Locate the cell with the specified text and output its (X, Y) center coordinate. 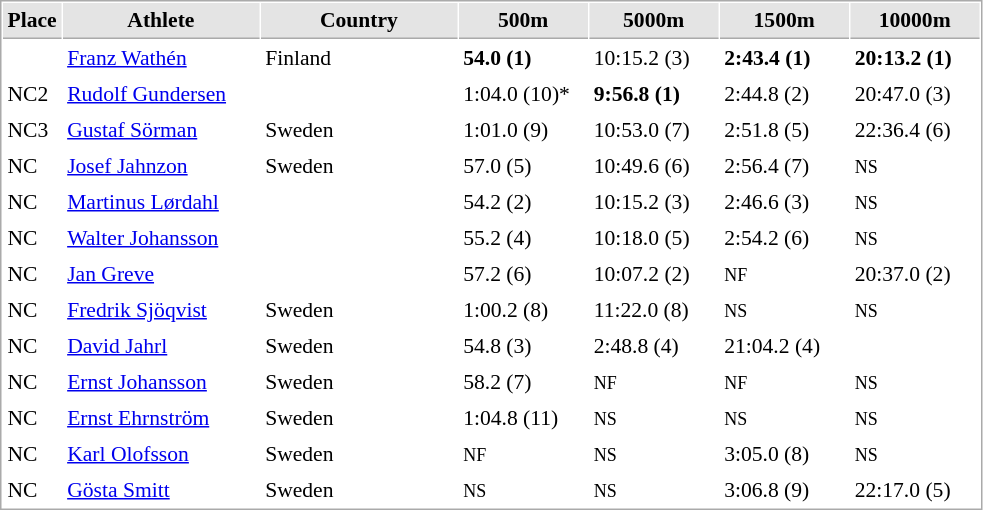
57.2 (6) (524, 273)
2:46.6 (3) (784, 201)
55.2 (4) (524, 237)
Karl Olofsson (161, 453)
54.8 (3) (524, 345)
10:53.0 (7) (654, 129)
Place (32, 21)
20:37.0 (2) (914, 273)
1:00.2 (8) (524, 309)
22:36.4 (6) (914, 129)
David Jahrl (161, 345)
54.2 (2) (524, 201)
57.0 (5) (524, 165)
Gösta Smitt (161, 489)
1:04.0 (10)* (524, 93)
Ernst Ehrnström (161, 417)
Jan Greve (161, 273)
11:22.0 (8) (654, 309)
500m (524, 21)
2:44.8 (2) (784, 93)
Gustaf Sörman (161, 129)
Fredrik Sjöqvist (161, 309)
1:04.8 (11) (524, 417)
NC2 (32, 93)
5000m (654, 21)
58.2 (7) (524, 381)
1500m (784, 21)
10:49.6 (6) (654, 165)
2:56.4 (7) (784, 165)
22:17.0 (5) (914, 489)
Rudolf Gundersen (161, 93)
21:04.2 (4) (784, 345)
Finland (359, 57)
10:18.0 (5) (654, 237)
Ernst Johansson (161, 381)
10000m (914, 21)
NC3 (32, 129)
3:05.0 (8) (784, 453)
Country (359, 21)
2:48.8 (4) (654, 345)
54.0 (1) (524, 57)
Josef Jahnzon (161, 165)
Martinus Lørdahl (161, 201)
2:54.2 (6) (784, 237)
1:01.0 (9) (524, 129)
Walter Johansson (161, 237)
2:51.8 (5) (784, 129)
2:43.4 (1) (784, 57)
Franz Wathén (161, 57)
10:07.2 (2) (654, 273)
20:47.0 (3) (914, 93)
Athlete (161, 21)
9:56.8 (1) (654, 93)
3:06.8 (9) (784, 489)
20:13.2 (1) (914, 57)
